Identify which cell holds the provided text, then report its (X, Y) central coordinate. 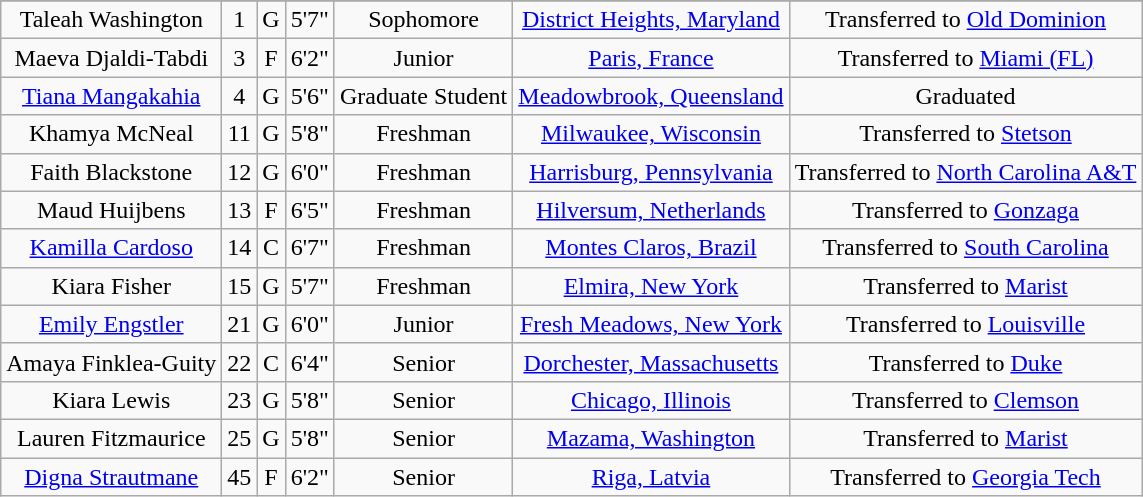
21 (240, 324)
Transferred to Georgia Tech (966, 477)
Transferred to Stetson (966, 134)
1 (240, 20)
Kamilla Cardoso (112, 248)
Faith Blackstone (112, 172)
Amaya Finklea-Guity (112, 362)
Riga, Latvia (651, 477)
13 (240, 210)
Meadowbrook, Queensland (651, 96)
6'5" (310, 210)
11 (240, 134)
Transferred to Louisville (966, 324)
Hilversum, Netherlands (651, 210)
Montes Claros, Brazil (651, 248)
Fresh Meadows, New York (651, 324)
Transferred to Clemson (966, 400)
Transferred to Miami (FL) (966, 58)
Emily Engstler (112, 324)
Graduate Student (423, 96)
Transferred to North Carolina A&T (966, 172)
Transferred to Duke (966, 362)
Sophomore (423, 20)
Tiana Mangakahia (112, 96)
12 (240, 172)
25 (240, 438)
6'7" (310, 248)
15 (240, 286)
Transferred to Old Dominion (966, 20)
Mazama, Washington (651, 438)
5'6" (310, 96)
3 (240, 58)
23 (240, 400)
Digna Strautmane (112, 477)
22 (240, 362)
Lauren Fitzmaurice (112, 438)
Kiara Fisher (112, 286)
Chicago, Illinois (651, 400)
4 (240, 96)
14 (240, 248)
Harrisburg, Pennsylvania (651, 172)
Maud Huijbens (112, 210)
Transferred to South Carolina (966, 248)
Kiara Lewis (112, 400)
Transferred to Gonzaga (966, 210)
Elmira, New York (651, 286)
6'4" (310, 362)
45 (240, 477)
Milwaukee, Wisconsin (651, 134)
Khamya McNeal (112, 134)
Maeva Djaldi-Tabdi (112, 58)
Graduated (966, 96)
Dorchester, Massachusetts (651, 362)
District Heights, Maryland (651, 20)
Paris, France (651, 58)
Taleah Washington (112, 20)
